Return (x, y) of the center of cell containing provided text 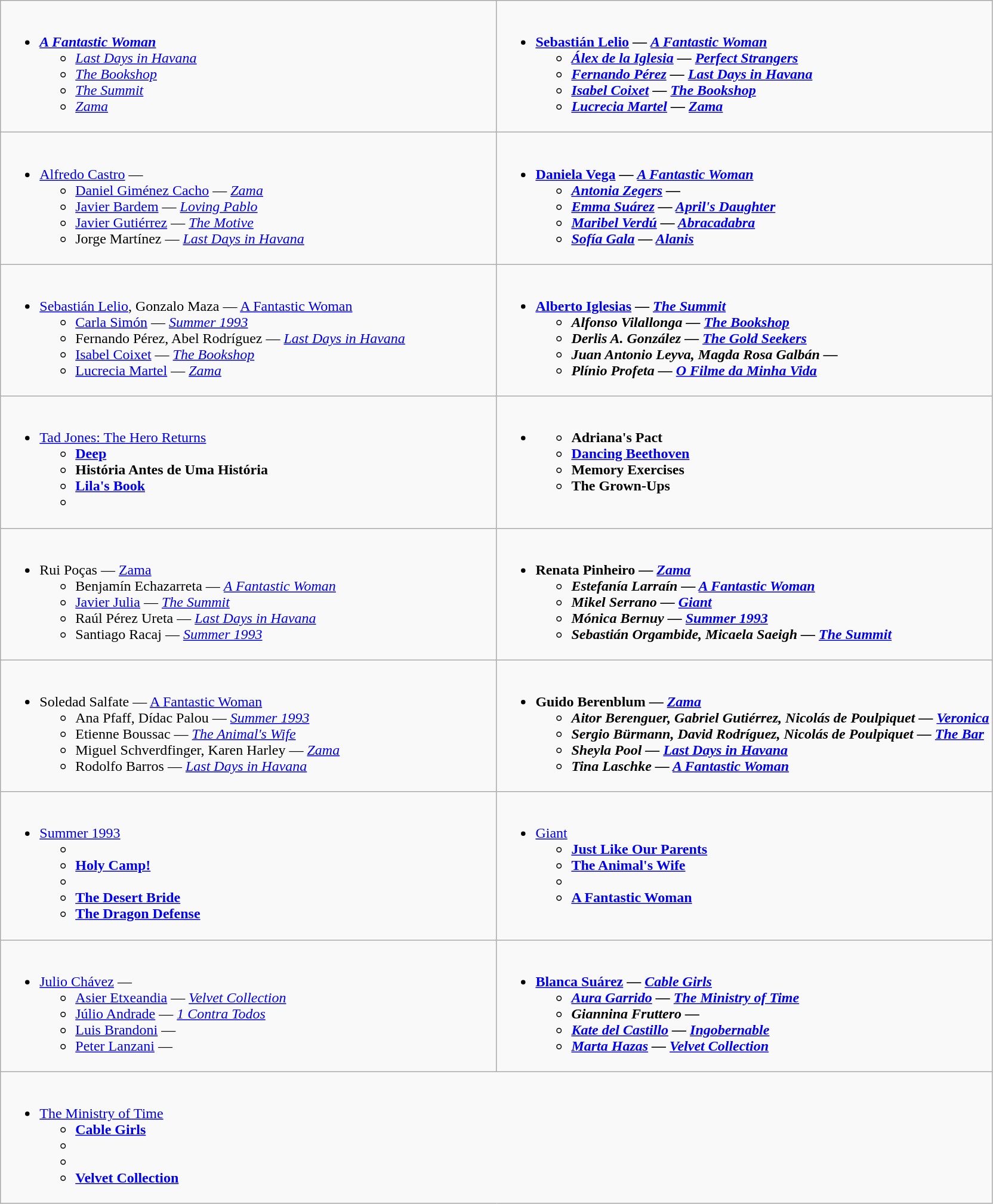
Summer 1993Holy Camp!The Desert BrideThe Dragon Defense (248, 866)
Blanca Suárez — Cable GirlsAura Garrido — The Ministry of TimeGiannina Fruttero — Kate del Castillo — IngobernableMarta Hazas — Velvet Collection (745, 1006)
Rui Poças — ZamaBenjamín Echazarreta — A Fantastic WomanJavier Julia — The SummitRaúl Pérez Ureta — Last Days in HavanaSantiago Racaj — Summer 1993 (248, 594)
Adriana's PactDancing BeethovenMemory ExercisesThe Grown-Ups (745, 462)
Julio Chávez — Asier Etxeandia — Velvet CollectionJúlio Andrade — 1 Contra TodosLuis Brandoni — Peter Lanzani — (248, 1006)
GiantJust Like Our ParentsThe Animal's WifeA Fantastic Woman (745, 866)
The Ministry of TimeCable GirlsVelvet Collection (496, 1137)
Daniela Vega — A Fantastic WomanAntonia Zegers — Emma Suárez — April's DaughterMaribel Verdú — AbracadabraSofía Gala — Alanis (745, 198)
Tad Jones: The Hero ReturnsDeepHistória Antes de Uma HistóriaLila's Book (248, 462)
Alfredo Castro — Daniel Giménez Cacho — ZamaJavier Bardem — Loving PabloJavier Gutiérrez — The MotiveJorge Martínez — Last Days in Havana (248, 198)
A Fantastic WomanLast Days in HavanaThe BookshopThe SummitZama (248, 67)
